Extract the (X, Y) coordinate from the center of the cell holding the provided text.  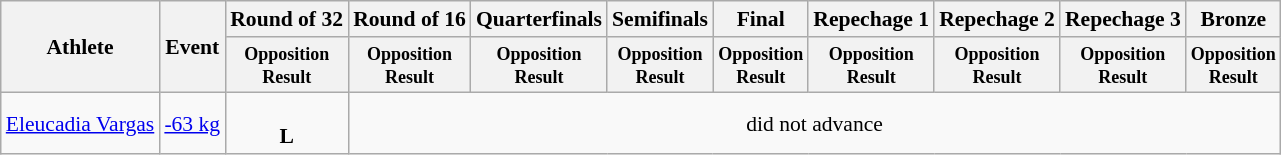
Athlete (80, 47)
Round of 16 (410, 19)
Eleucadia Vargas (80, 124)
Quarterfinals (539, 19)
-63 kg (192, 124)
Repechage 3 (1123, 19)
Repechage 2 (997, 19)
Round of 32 (286, 19)
did not advance (814, 124)
Bronze (1234, 19)
L (286, 124)
Repechage 1 (871, 19)
Semifinals (660, 19)
Final (760, 19)
Event (192, 47)
